From the cell containing the given text, extract its center point as [X, Y] coordinate. 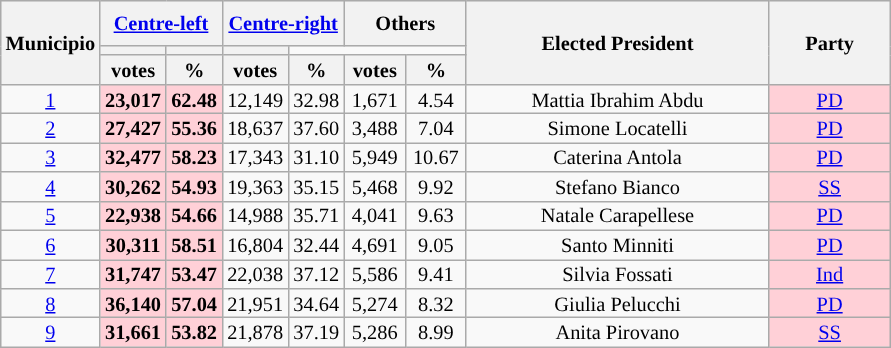
18,637 [255, 128]
53.82 [194, 332]
9 [50, 332]
5,274 [374, 302]
23,017 [133, 98]
58.23 [194, 156]
31.10 [316, 156]
54.93 [194, 186]
16,804 [255, 244]
31,661 [133, 332]
Party [830, 42]
Santo Minniti [617, 244]
14,988 [255, 216]
37.60 [316, 128]
32,477 [133, 156]
53.47 [194, 274]
9.05 [436, 244]
1,671 [374, 98]
30,262 [133, 186]
34.64 [316, 302]
9.92 [436, 186]
8.99 [436, 332]
17,343 [255, 156]
5,468 [374, 186]
Centre-right [283, 22]
21,951 [255, 302]
54.66 [194, 216]
Simone Locatelli [617, 128]
35.71 [316, 216]
Centre-left [161, 22]
3,488 [374, 128]
8 [50, 302]
6 [50, 244]
7 [50, 274]
3 [50, 156]
58.51 [194, 244]
19,363 [255, 186]
37.12 [316, 274]
1 [50, 98]
Silvia Fossati [617, 274]
5,286 [374, 332]
Ind [830, 274]
Elected President [617, 42]
Mattia Ibrahim Abdu [617, 98]
57.04 [194, 302]
Natale Carapellese [617, 216]
9.41 [436, 274]
32.44 [316, 244]
2 [50, 128]
35.15 [316, 186]
37.19 [316, 332]
Caterina Antola [617, 156]
5 [50, 216]
5,949 [374, 156]
31,747 [133, 274]
32.98 [316, 98]
Municipio [50, 42]
Others [405, 22]
10.67 [436, 156]
21,878 [255, 332]
22,038 [255, 274]
4.54 [436, 98]
22,938 [133, 216]
4,041 [374, 216]
36,140 [133, 302]
4,691 [374, 244]
55.36 [194, 128]
8.32 [436, 302]
5,586 [374, 274]
4 [50, 186]
30,311 [133, 244]
9.63 [436, 216]
Stefano Bianco [617, 186]
7.04 [436, 128]
Anita Pirovano [617, 332]
62.48 [194, 98]
12,149 [255, 98]
Giulia Pelucchi [617, 302]
27,427 [133, 128]
